Extract the (x, y) coordinate from the center of the cell holding the provided text.  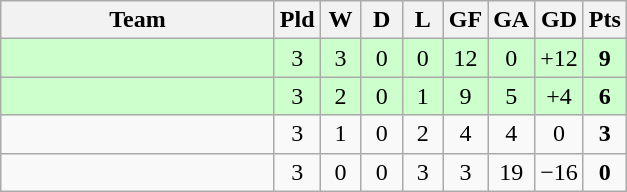
19 (512, 172)
5 (512, 96)
GD (560, 20)
L (422, 20)
Team (138, 20)
D (382, 20)
+12 (560, 58)
Pts (604, 20)
−16 (560, 172)
12 (465, 58)
6 (604, 96)
Pld (297, 20)
GA (512, 20)
W (340, 20)
+4 (560, 96)
GF (465, 20)
